Extract the (X, Y) coordinate from the center of the cell holding the provided text.  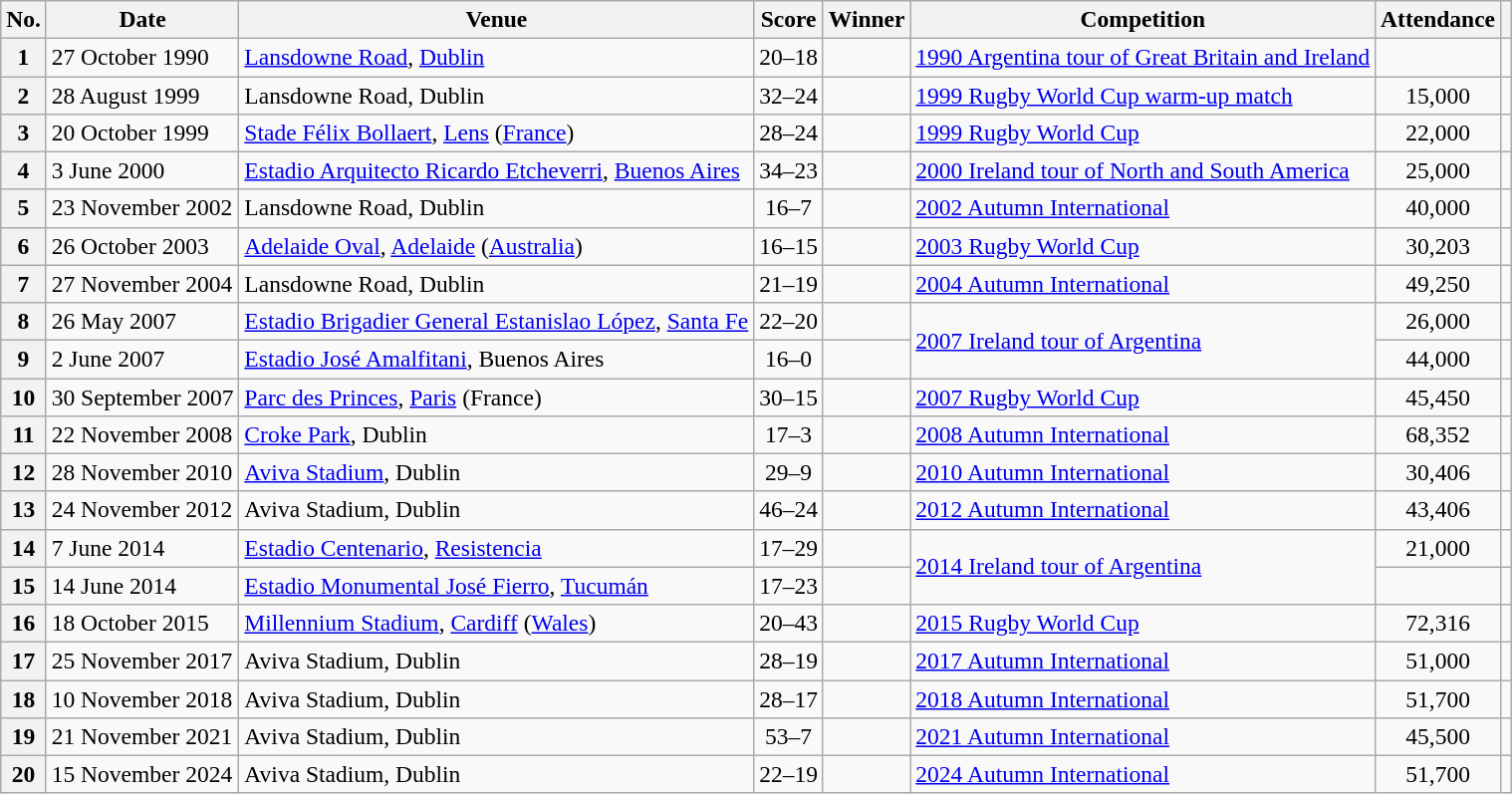
26 October 2003 (142, 246)
19 (24, 736)
22–20 (789, 321)
3 June 2000 (142, 170)
53–7 (789, 736)
Millennium Stadium, Cardiff (Wales) (496, 623)
34–23 (789, 170)
No. (24, 19)
21,000 (1438, 548)
4 (24, 170)
1999 Rugby World Cup (1143, 132)
Parc des Princes, Paris (France) (496, 397)
20 October 1999 (142, 132)
28 November 2010 (142, 472)
40,000 (1438, 208)
Score (789, 19)
8 (24, 321)
16 (24, 623)
14 June 2014 (142, 586)
20–43 (789, 623)
2008 Autumn International (1143, 434)
22,000 (1438, 132)
Date (142, 19)
2015 Rugby World Cup (1143, 623)
30,406 (1438, 472)
24 November 2012 (142, 510)
17 (24, 661)
2024 Autumn International (1143, 774)
9 (24, 359)
2 (24, 95)
27 November 2004 (142, 284)
15,000 (1438, 95)
30–15 (789, 397)
46–24 (789, 510)
Stade Félix Bollaert, Lens (France) (496, 132)
29–9 (789, 472)
2021 Autumn International (1143, 736)
3 (24, 132)
49,250 (1438, 284)
16–0 (789, 359)
28–24 (789, 132)
Venue (496, 19)
Estadio Monumental José Fierro, Tucumán (496, 586)
18 (24, 698)
17–23 (789, 586)
44,000 (1438, 359)
22 November 2008 (142, 434)
2004 Autumn International (1143, 284)
21–19 (789, 284)
2000 Ireland tour of North and South America (1143, 170)
11 (24, 434)
17–3 (789, 434)
2014 Ireland tour of Argentina (1143, 567)
43,406 (1438, 510)
Attendance (1438, 19)
68,352 (1438, 434)
12 (24, 472)
5 (24, 208)
10 (24, 397)
25,000 (1438, 170)
1999 Rugby World Cup warm-up match (1143, 95)
27 October 1990 (142, 57)
26,000 (1438, 321)
21 November 2021 (142, 736)
45,450 (1438, 397)
Estadio José Amalfitani, Buenos Aires (496, 359)
30 September 2007 (142, 397)
2003 Rugby World Cup (1143, 246)
20–18 (789, 57)
30,203 (1438, 246)
15 November 2024 (142, 774)
Adelaide Oval, Adelaide (Australia) (496, 246)
1990 Argentina tour of Great Britain and Ireland (1143, 57)
22–19 (789, 774)
20 (24, 774)
18 October 2015 (142, 623)
28–17 (789, 698)
51,000 (1438, 661)
Estadio Centenario, Resistencia (496, 548)
6 (24, 246)
32–24 (789, 95)
15 (24, 586)
Competition (1143, 19)
2012 Autumn International (1143, 510)
26 May 2007 (142, 321)
Estadio Brigadier General Estanislao López, Santa Fe (496, 321)
7 June 2014 (142, 548)
Winner (867, 19)
2017 Autumn International (1143, 661)
45,500 (1438, 736)
25 November 2017 (142, 661)
2018 Autumn International (1143, 698)
2010 Autumn International (1143, 472)
Estadio Arquitecto Ricardo Etcheverri, Buenos Aires (496, 170)
72,316 (1438, 623)
2002 Autumn International (1143, 208)
14 (24, 548)
17–29 (789, 548)
Croke Park, Dublin (496, 434)
28 August 1999 (142, 95)
23 November 2002 (142, 208)
7 (24, 284)
2007 Rugby World Cup (1143, 397)
1 (24, 57)
16–7 (789, 208)
10 November 2018 (142, 698)
28–19 (789, 661)
16–15 (789, 246)
2 June 2007 (142, 359)
13 (24, 510)
2007 Ireland tour of Argentina (1143, 340)
